Pinpoint the cell where the given text exists, returning its [X, Y] midpoint coordinate. 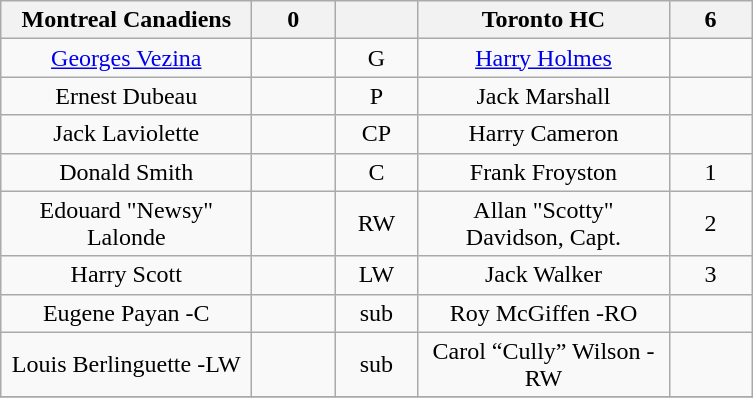
1 [710, 172]
RW [376, 224]
Jack Laviolette [126, 134]
Georges Vezina [126, 58]
6 [710, 20]
Harry Cameron [544, 134]
Roy McGiffen -RO [544, 313]
Toronto HC [544, 20]
Montreal Canadiens [126, 20]
Harry Scott [126, 275]
LW [376, 275]
Harry Holmes [544, 58]
Louis Berlinguette -LW [126, 364]
P [376, 96]
Carol “Cully” Wilson -RW [544, 364]
Jack Marshall [544, 96]
0 [294, 20]
Edouard "Newsy" Lalonde [126, 224]
Eugene Payan -C [126, 313]
CP [376, 134]
G [376, 58]
C [376, 172]
Jack Walker [544, 275]
Allan "Scotty" Davidson, Capt. [544, 224]
Ernest Dubeau [126, 96]
Donald Smith [126, 172]
Frank Froyston [544, 172]
3 [710, 275]
2 [710, 224]
